For the text-containing cell, return its midpoint in [X, Y] coordinate format. 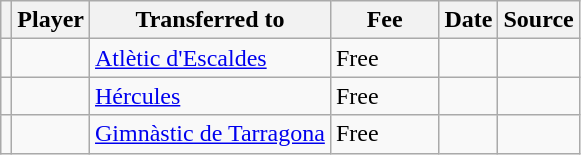
Source [538, 20]
Gimnàstic de Tarragona [210, 134]
Fee [384, 20]
Player [51, 20]
Hércules [210, 96]
Transferred to [210, 20]
Date [468, 20]
Atlètic d'Escaldes [210, 58]
